Identify which cell holds the provided text, then report its [x, y] central coordinate. 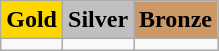
Bronze [176, 20]
Silver [98, 20]
Gold [32, 20]
